From the cell containing the given text, extract its center point as [X, Y] coordinate. 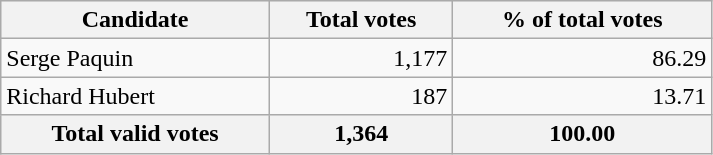
13.71 [582, 96]
Total valid votes [136, 134]
Serge Paquin [136, 58]
% of total votes [582, 20]
Richard Hubert [136, 96]
Candidate [136, 20]
1,364 [360, 134]
187 [360, 96]
100.00 [582, 134]
1,177 [360, 58]
86.29 [582, 58]
Total votes [360, 20]
